Output the [x, y] coordinate of the center of the cell containing the given text.  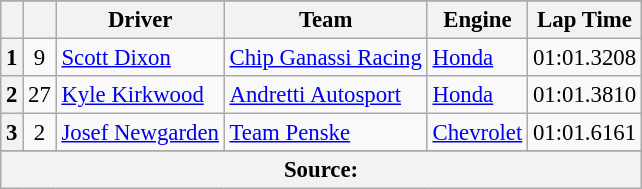
Chevrolet [477, 133]
Team [326, 20]
Team Penske [326, 133]
3 [12, 133]
1 [12, 58]
Kyle Kirkwood [140, 95]
01:01.3208 [585, 58]
27 [40, 95]
Scott Dixon [140, 58]
Driver [140, 20]
Engine [477, 20]
Source: [322, 170]
Chip Ganassi Racing [326, 58]
Lap Time [585, 20]
01:01.3810 [585, 95]
Josef Newgarden [140, 133]
Andretti Autosport [326, 95]
01:01.6161 [585, 133]
9 [40, 58]
